Identify which cell holds the provided text, then report its (x, y) central coordinate. 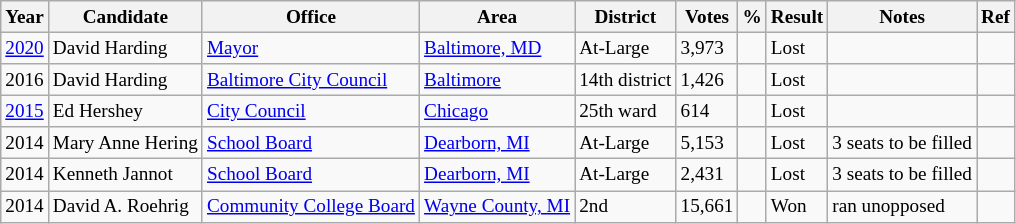
Baltimore, MD (498, 48)
City Council (310, 111)
25th ward (626, 111)
Won (796, 206)
Baltimore City Council (310, 80)
2020 (25, 48)
2,431 (707, 175)
Ed Hershey (125, 111)
% (752, 17)
15,661 (707, 206)
14th district (626, 80)
2nd (626, 206)
David A. Roehrig (125, 206)
Votes (707, 17)
Mayor (310, 48)
Notes (902, 17)
2015 (25, 111)
Kenneth Jannot (125, 175)
Result (796, 17)
Ref (995, 17)
Baltimore (498, 80)
District (626, 17)
614 (707, 111)
Chicago (498, 111)
2016 (25, 80)
Year (25, 17)
Mary Anne Hering (125, 143)
3,973 (707, 48)
Wayne County, MI (498, 206)
Area (498, 17)
Community College Board (310, 206)
Candidate (125, 17)
1,426 (707, 80)
5,153 (707, 143)
ran unopposed (902, 206)
Office (310, 17)
